Detect which cell encompasses the target text, then output its (x, y) center coordinate. 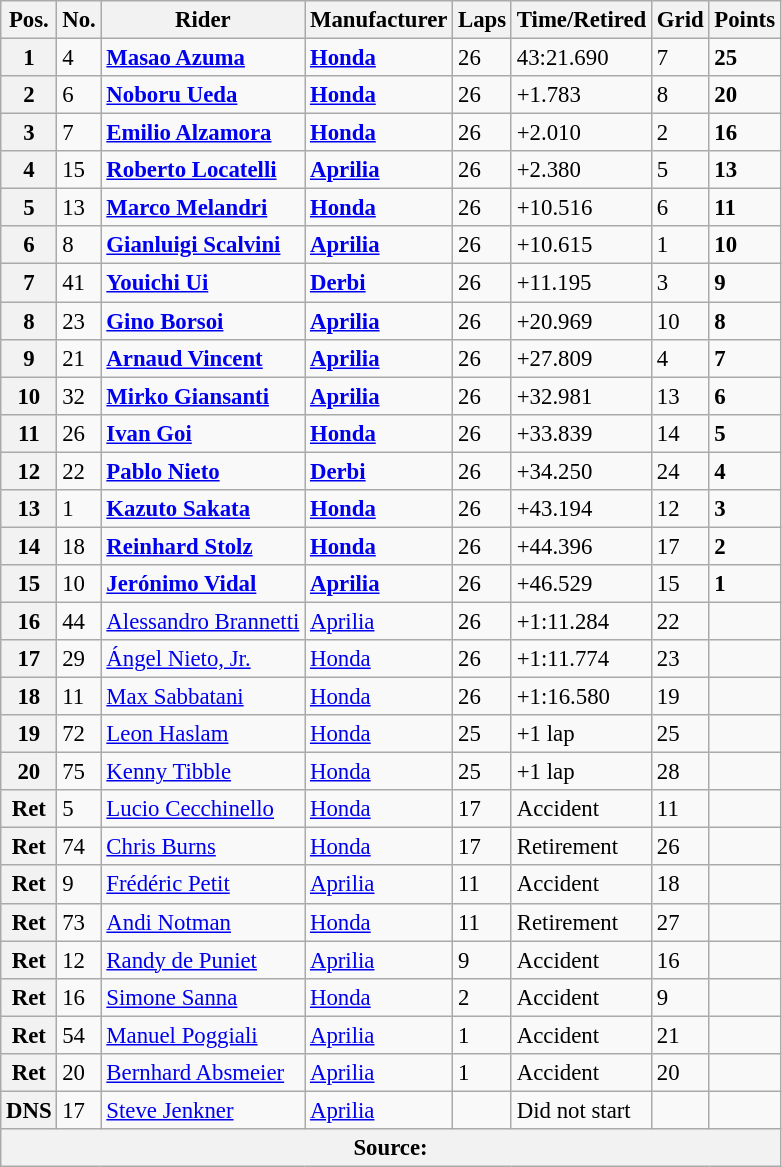
Gianluigi Scalvini (203, 245)
43:21.690 (581, 58)
Manuel Poggiali (203, 1035)
+10.615 (581, 245)
Kenny Tibble (203, 772)
Noboru Ueda (203, 95)
Gino Borsoi (203, 321)
Simone Sanna (203, 997)
Lucio Cecchinello (203, 809)
Pos. (29, 20)
Chris Burns (203, 847)
Ivan Goi (203, 433)
Grid (680, 20)
Arnaud Vincent (203, 358)
+1:11.774 (581, 659)
+1:11.284 (581, 621)
+1:16.580 (581, 697)
+43.194 (581, 509)
Masao Azuma (203, 58)
+2.380 (581, 170)
+44.396 (581, 546)
Bernhard Absmeier (203, 1073)
32 (79, 396)
Rider (203, 20)
Points (744, 20)
72 (79, 734)
41 (79, 283)
+34.250 (581, 471)
+33.839 (581, 433)
Ángel Nieto, Jr. (203, 659)
29 (79, 659)
+11.195 (581, 283)
27 (680, 922)
Randy de Puniet (203, 960)
Did not start (581, 1110)
Andi Notman (203, 922)
+27.809 (581, 358)
Jerónimo Vidal (203, 584)
+2.010 (581, 133)
Kazuto Sakata (203, 509)
+1.783 (581, 95)
73 (79, 922)
+10.516 (581, 208)
Reinhard Stolz (203, 546)
Alessandro Brannetti (203, 621)
No. (79, 20)
Manufacturer (379, 20)
74 (79, 847)
75 (79, 772)
28 (680, 772)
+32.981 (581, 396)
44 (79, 621)
Pablo Nieto (203, 471)
54 (79, 1035)
Max Sabbatani (203, 697)
Roberto Locatelli (203, 170)
Source: (391, 1148)
+20.969 (581, 321)
Time/Retired (581, 20)
Mirko Giansanti (203, 396)
DNS (29, 1110)
24 (680, 471)
Frédéric Petit (203, 885)
Steve Jenkner (203, 1110)
Youichi Ui (203, 283)
Emilio Alzamora (203, 133)
+46.529 (581, 584)
Marco Melandri (203, 208)
Laps (482, 20)
Leon Haslam (203, 734)
